Search for the cell housing the specified text and yield its [X, Y] center coordinate. 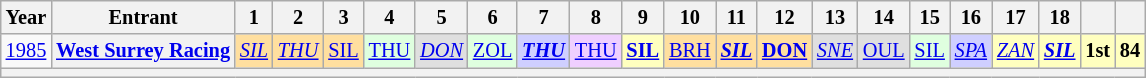
3 [343, 17]
84 [1130, 51]
5 [442, 17]
4 [390, 17]
14 [884, 17]
ZAN [1016, 51]
7 [544, 17]
11 [736, 17]
BRH [690, 51]
9 [644, 17]
OUL [884, 51]
17 [1016, 17]
2 [298, 17]
13 [835, 17]
16 [971, 17]
10 [690, 17]
SNE [835, 51]
Entrant [143, 17]
West Surrey Racing [143, 51]
18 [1060, 17]
1 [254, 17]
1985 [26, 51]
15 [930, 17]
ZOL [492, 51]
SPA [971, 51]
12 [784, 17]
1st [1098, 51]
8 [596, 17]
6 [492, 17]
Year [26, 17]
